Search for the cell housing the specified text and yield its (X, Y) center coordinate. 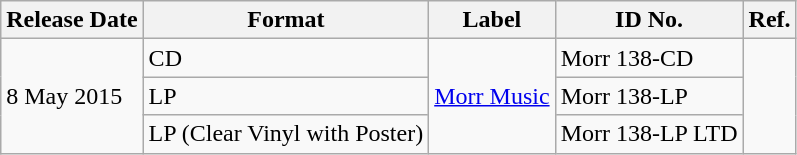
Morr Music (492, 96)
Release Date (72, 20)
Morr 138-LP (649, 96)
Label (492, 20)
Format (286, 20)
Morr 138-LP LTD (649, 134)
ID No. (649, 20)
8 May 2015 (72, 96)
Ref. (770, 20)
LP (286, 96)
CD (286, 58)
Morr 138-CD (649, 58)
LP (Clear Vinyl with Poster) (286, 134)
